From the cell containing the given text, extract its center point as (X, Y) coordinate. 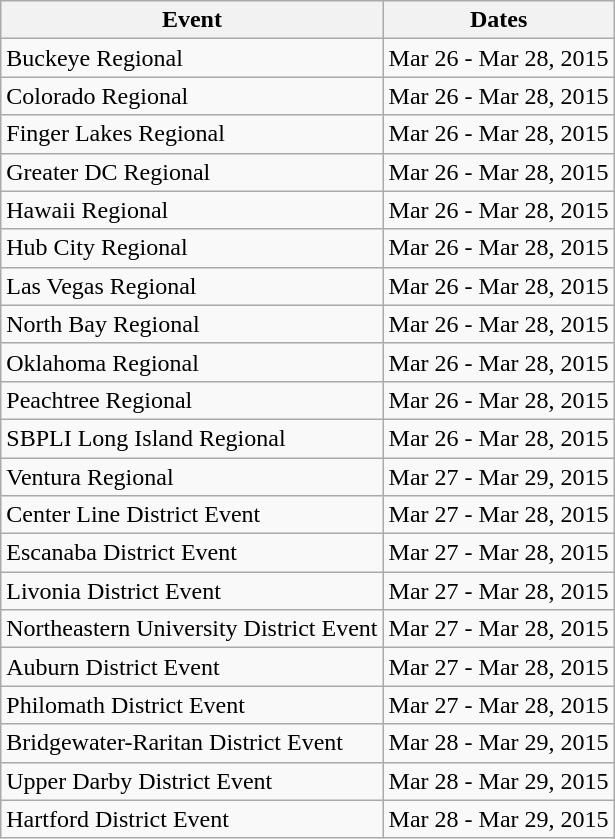
North Bay Regional (192, 324)
Event (192, 20)
Auburn District Event (192, 667)
Dates (498, 20)
Hartford District Event (192, 819)
Hub City Regional (192, 248)
Upper Darby District Event (192, 781)
Ventura Regional (192, 477)
Center Line District Event (192, 515)
Mar 27 - Mar 29, 2015 (498, 477)
SBPLI Long Island Regional (192, 438)
Northeastern University District Event (192, 629)
Hawaii Regional (192, 210)
Buckeye Regional (192, 58)
Escanaba District Event (192, 553)
Peachtree Regional (192, 400)
Las Vegas Regional (192, 286)
Finger Lakes Regional (192, 134)
Colorado Regional (192, 96)
Greater DC Regional (192, 172)
Livonia District Event (192, 591)
Bridgewater-Raritan District Event (192, 743)
Philomath District Event (192, 705)
Oklahoma Regional (192, 362)
